Pinpoint the cell where the given text exists, returning its (x, y) midpoint coordinate. 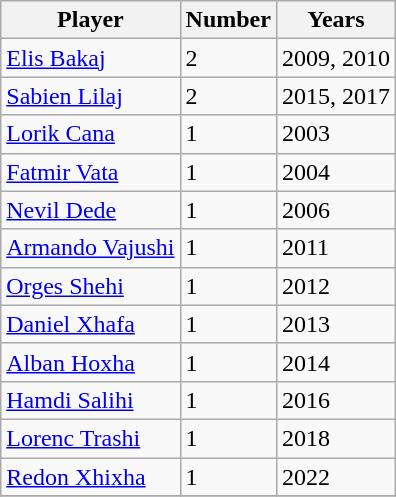
Fatmir Vata (90, 172)
2009, 2010 (336, 58)
2004 (336, 172)
Redon Xhixha (90, 477)
2022 (336, 477)
Sabien Lilaj (90, 96)
2003 (336, 134)
Daniel Xhafa (90, 324)
Number (228, 20)
2012 (336, 286)
Lorik Cana (90, 134)
2014 (336, 362)
Hamdi Salihi (90, 400)
2016 (336, 400)
Elis Bakaj (90, 58)
Nevil Dede (90, 210)
Alban Hoxha (90, 362)
2013 (336, 324)
Player (90, 20)
Years (336, 20)
Armando Vajushi (90, 248)
2011 (336, 248)
Orges Shehi (90, 286)
2006 (336, 210)
2018 (336, 438)
2015, 2017 (336, 96)
Lorenc Trashi (90, 438)
